For the text-containing cell, return its midpoint in (X, Y) coordinate format. 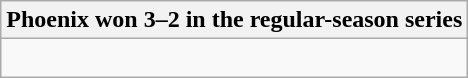
Phoenix won 3–2 in the regular-season series (234, 20)
